Output the [x, y] coordinate of the center of the cell containing the given text.  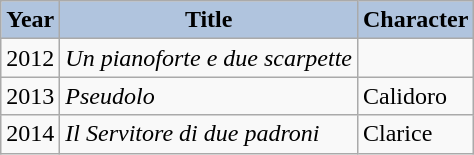
Il Servitore di due padroni [209, 134]
2012 [30, 58]
Clarice [415, 134]
Un pianoforte e due scarpette [209, 58]
Title [209, 20]
Calidoro [415, 96]
Year [30, 20]
Character [415, 20]
2013 [30, 96]
Pseudolo [209, 96]
2014 [30, 134]
